Detect which cell encompasses the target text, then output its (X, Y) center coordinate. 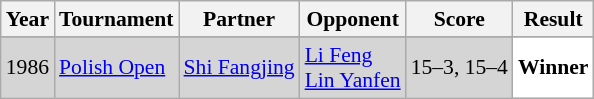
Year (28, 19)
Score (460, 19)
Result (554, 19)
15–3, 15–4 (460, 68)
Tournament (116, 19)
Partner (240, 19)
1986 (28, 68)
Polish Open (116, 68)
Shi Fangjing (240, 68)
Winner (554, 68)
Opponent (353, 19)
Li Feng Lin Yanfen (353, 68)
